Search for the cell housing the specified text and yield its [X, Y] center coordinate. 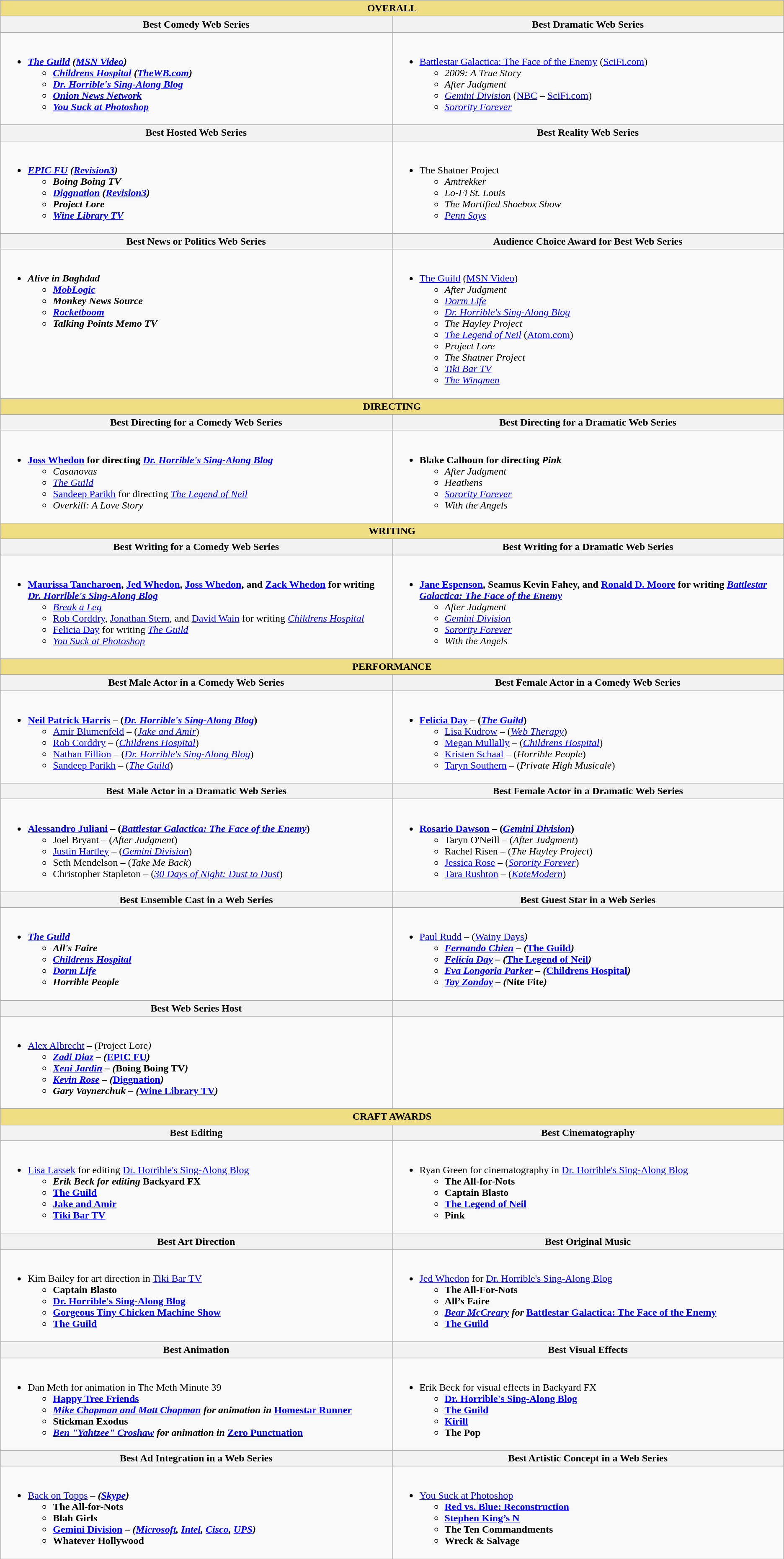
Battlestar Galactica: The Face of the Enemy (SciFi.com)2009: A True StoryAfter JudgmentGemini Division (NBC – SciFi.com)Sorority Forever [588, 79]
CRAFT AWARDS [392, 1117]
Best Comedy Web Series [196, 24]
The Guild (MSN Video)Childrens Hospital (TheWB.com)Dr. Horrible's Sing-Along BlogOnion News NetworkYou Suck at Photoshop [196, 79]
Best Dramatic Web Series [588, 24]
Best Male Actor in a Comedy Web Series [196, 683]
Best Writing for a Dramatic Web Series [588, 547]
Best Visual Effects [588, 1350]
Back on Topps – (Skype)The All-for-NotsBlah GirlsGemini Division – (Microsoft, Intel, Cisco, UPS)Whatever Hollywood [196, 1513]
Best Ad Integration in a Web Series [196, 1458]
Ryan Green for cinematography in Dr. Horrible's Sing-Along Blog The All-for-NotsCaptain BlastoThe Legend of NeilPink [588, 1187]
Joss Whedon for directing Dr. Horrible's Sing-Along Blog CasanovasThe GuildSandeep Parikh for directing The Legend of NeilOverkill: A Love Story [196, 477]
Best Writing for a Comedy Web Series [196, 547]
Best Cinematography [588, 1133]
Best News or Politics Web Series [196, 241]
Best Artistic Concept in a Web Series [588, 1458]
WRITING [392, 531]
EPIC FU (Revision3)Boing Boing TVDiggnation (Revision3)Project LoreWine Library TV [196, 187]
Erik Beck for visual effects in Backyard FX Dr. Horrible's Sing-Along BlogThe GuildKirillThe Pop [588, 1404]
Best Editing [196, 1133]
OVERALL [392, 8]
Lisa Lassek for editing Dr. Horrible's Sing-Along Blog Erik Beck for editing Backyard FXThe GuildJake and AmirTiki Bar TV [196, 1187]
Best Web Series Host [196, 1008]
DIRECTING [392, 406]
Best Original Music [588, 1241]
Best Directing for a Comedy Web Series [196, 422]
Best Guest Star in a Web Series [588, 900]
The Guild All's FaireChildrens HospitalDorm LifeHorrible People [196, 954]
Best Female Actor in a Dramatic Web Series [588, 791]
The Shatner Project AmtrekkerLo-Fi St. LouisThe Mortified Shoebox ShowPenn Says [588, 187]
Alex Albrecht – (Project Lore) Zadi Diaz – (EPIC FU)Xeni Jardin – (Boing Boing TV)Kevin Rose – (Diggnation)Gary Vaynerchuk – (Wine Library TV) [196, 1062]
Jed Whedon for Dr. Horrible's Sing-Along Blog The All-For-NotsAll’s FaireBear McCreary for Battlestar Galactica: The Face of the EnemyThe Guild [588, 1295]
Best Ensemble Cast in a Web Series [196, 900]
PERFORMANCE [392, 667]
Best Art Direction [196, 1241]
Best Female Actor in a Comedy Web Series [588, 683]
Alive in Baghdad MobLogicMonkey News SourceRocketboomTalking Points Memo TV [196, 324]
Best Animation [196, 1350]
Audience Choice Award for Best Web Series [588, 241]
You Suck at PhotoshopRed vs. Blue: ReconstructionStephen King’s NThe Ten CommandmentsWreck & Salvage [588, 1513]
Blake Calhoun for directing Pink After JudgmentHeathensSorority ForeverWith the Angels [588, 477]
Best Reality Web Series [588, 133]
Best Directing for a Dramatic Web Series [588, 422]
Best Hosted Web Series [196, 133]
Best Male Actor in a Dramatic Web Series [196, 791]
Kim Bailey for art direction in Tiki Bar TV Captain BlastoDr. Horrible's Sing-Along BlogGorgeous Tiny Chicken Machine ShowThe Guild [196, 1295]
